Identify which cell holds the provided text, then report its [X, Y] central coordinate. 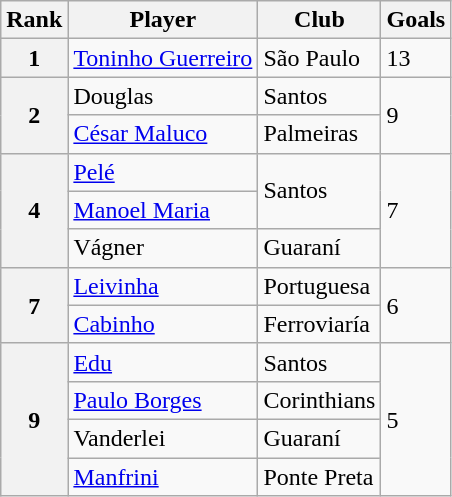
4 [34, 210]
1 [34, 58]
2 [34, 115]
Vágner [163, 248]
São Paulo [320, 58]
Player [163, 20]
Pelé [163, 172]
Vanderlei [163, 438]
Manfrini [163, 477]
Ferroviaría [320, 324]
Paulo Borges [163, 400]
Toninho Guerreiro [163, 58]
Rank [34, 20]
6 [416, 305]
Portuguesa [320, 286]
Edu [163, 362]
Club [320, 20]
Douglas [163, 96]
Palmeiras [320, 134]
5 [416, 419]
Goals [416, 20]
Leivinha [163, 286]
Ponte Preta [320, 477]
13 [416, 58]
Cabinho [163, 324]
César Maluco [163, 134]
Corinthians [320, 400]
Manoel Maria [163, 210]
